Determine the [x, y] coordinate at the center of the cell enclosing the given text.  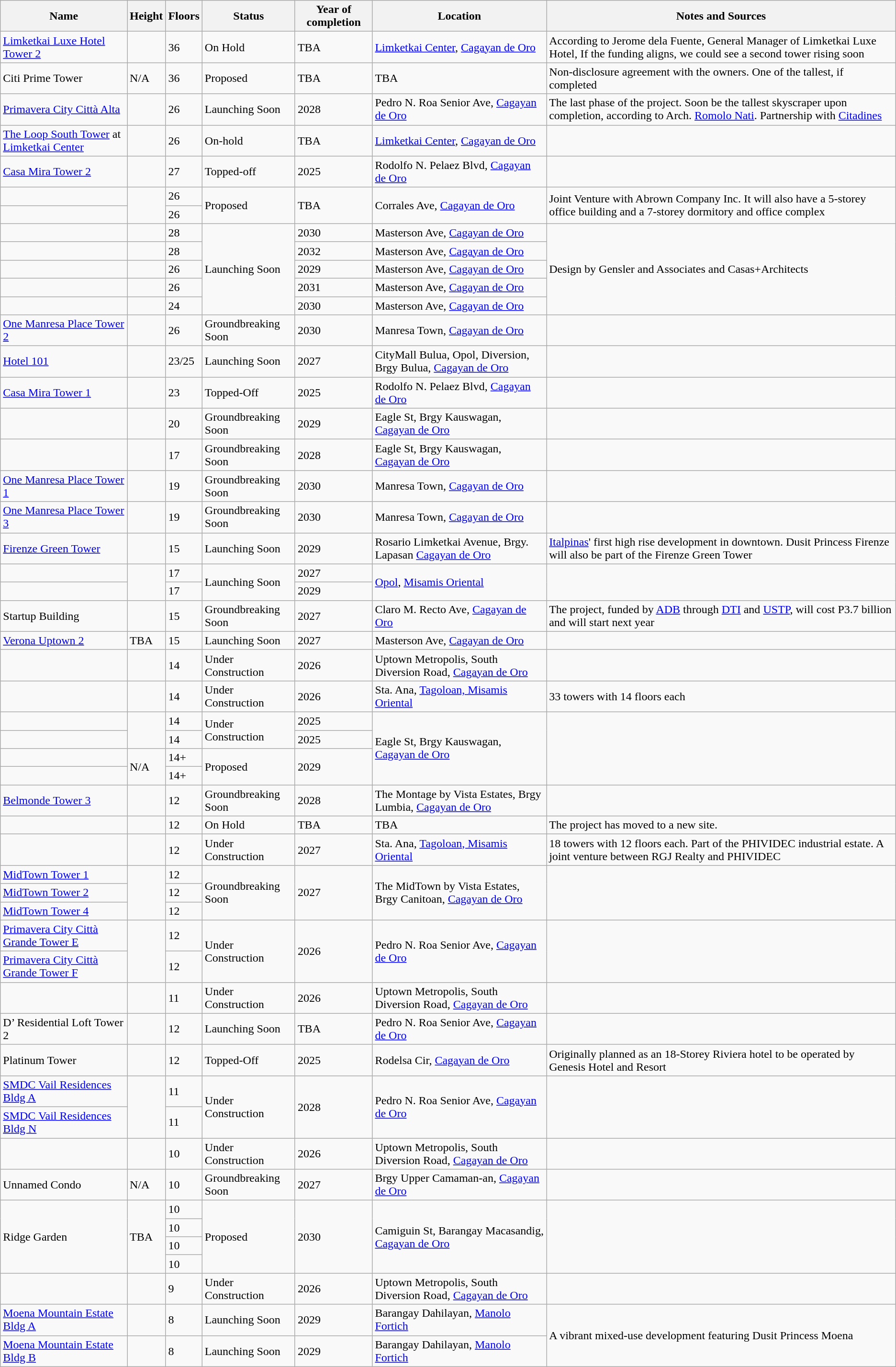
Floors [184, 16]
Camiguin St, Barangay Macasandig, Cagayan de Oro [459, 1237]
Corrales Ave, Cagayan de Oro [459, 205]
Verona Uptown 2 [64, 640]
Casa Mira Tower 1 [64, 392]
One Manresa Place Tower 2 [64, 330]
SMDC Vail Residences Bldg A [64, 1091]
Joint Venture with Abrown Company Inc. It will also have a 5-storey office building and a 7-storey dormitory and office complex [721, 205]
Location [459, 16]
MidTown Tower 2 [64, 893]
Notes and Sources [721, 16]
Rodelsa Cir, Cagayan de Oro [459, 1060]
According to Jerome dela Fuente, General Manager of Limketkai Luxe Hotel, If the funding aligns, we could see a second tower rising soon [721, 47]
Ridge Garden [64, 1237]
A vibrant mixed-use development featuring Dusit Princess Moena [721, 1335]
The project, funded by ADB through DTI and USTP, will cost P3.7 billion and will start next year [721, 616]
One Manresa Place Tower 3 [64, 517]
MidTown Tower 4 [64, 911]
Italpinas' first high rise development in downtown. Dusit Princess Firenze will also be part of the Firenze Green Tower [721, 549]
The last phase of the project. Soon be the tallest skyscraper upon completion, according to Arch. Romolo Nati. Partnership with Citadines [721, 109]
Limketkai Luxe Hotel Tower 2 [64, 47]
23/25 [184, 362]
Belmonde Tower 3 [64, 800]
Primavera City Città Alta [64, 109]
27 [184, 171]
The Loop South Tower at Limketkai Center [64, 141]
Topped-off [248, 171]
CityMall Bulua, Opol, Diversion, Brgy Bulua, Cagayan de Oro [459, 362]
Hotel 101 [64, 362]
Moena Mountain Estate Bldg A [64, 1320]
2032 [333, 251]
20 [184, 424]
33 towers with 14 floors each [721, 696]
MidTown Tower 1 [64, 874]
The MidTown by Vista Estates, Brgy Canitoan, Cagayan de Oro [459, 893]
Firenze Green Tower [64, 549]
9 [184, 1289]
Status [248, 16]
Height [146, 16]
Primavera City Città Grande Tower F [64, 967]
Primavera City Città Grande Tower E [64, 935]
Startup Building [64, 616]
18 towers with 12 floors each. Part of the PHIVIDEC industrial estate. A joint venture between RGJ Realty and PHIVIDEC [721, 850]
One Manresa Place Tower 1 [64, 486]
Originally planned as an 18-Storey Riviera hotel to be operated by Genesis Hotel and Resort [721, 1060]
On-hold [248, 141]
Moena Mountain Estate Bldg B [64, 1351]
Claro M. Recto Ave, Cagayan de Oro [459, 616]
Name [64, 16]
D’ Residential Loft Tower 2 [64, 1029]
Opol, Misamis Oriental [459, 582]
Citi Prime Tower [64, 78]
Platinum Tower [64, 1060]
The project has moved to a new site. [721, 825]
Year of completion [333, 16]
Rosario Limketkai Avenue, Brgy. Lapasan Cagayan de Oro [459, 549]
Non-disclosure agreement with the owners. One of the tallest, if completed [721, 78]
The Montage by Vista Estates, Brgy Lumbia, Cagayan de Oro [459, 800]
Design by Gensler and Associates and Casas+Architects [721, 269]
24 [184, 306]
SMDC Vail Residences Bldg N [64, 1122]
23 [184, 392]
Unnamed Condo [64, 1185]
2031 [333, 287]
Casa Mira Tower 2 [64, 171]
Brgy Upper Camaman-an, Cagayan de Oro [459, 1185]
